Return [X, Y] of the center of cell containing provided text 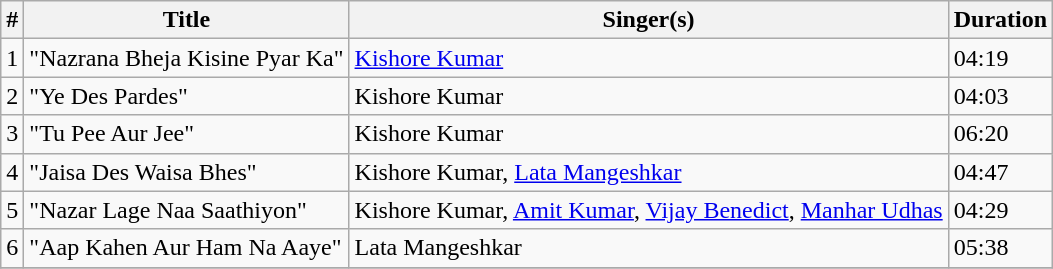
Kishore Kumar, Lata Mangeshkar [648, 172]
Kishore Kumar, Amit Kumar, Vijay Benedict, Manhar Udhas [648, 210]
4 [12, 172]
6 [12, 248]
Singer(s) [648, 20]
Lata Mangeshkar [648, 248]
"Ye Des Pardes" [186, 96]
2 [12, 96]
04:47 [1000, 172]
5 [12, 210]
"Nazar Lage Naa Saathiyon" [186, 210]
Title [186, 20]
"Nazrana Bheja Kisine Pyar Ka" [186, 58]
"Tu Pee Aur Jee" [186, 134]
04:19 [1000, 58]
1 [12, 58]
3 [12, 134]
"Aap Kahen Aur Ham Na Aaye" [186, 248]
"Jaisa Des Waisa Bhes" [186, 172]
Duration [1000, 20]
04:03 [1000, 96]
06:20 [1000, 134]
# [12, 20]
05:38 [1000, 248]
04:29 [1000, 210]
